Find where the given text appears and provide that cell's center as (x, y) coordinate. 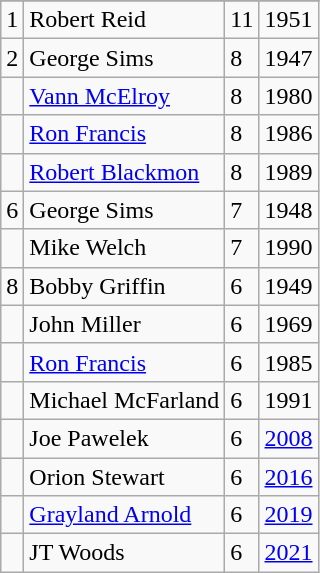
2019 (288, 515)
1949 (288, 286)
Bobby Griffin (124, 286)
11 (242, 20)
1991 (288, 400)
1 (12, 20)
2016 (288, 477)
JT Woods (124, 553)
2 (12, 58)
Robert Reid (124, 20)
Mike Welch (124, 248)
1980 (288, 96)
2008 (288, 438)
1985 (288, 362)
1989 (288, 172)
John Miller (124, 324)
1948 (288, 210)
1986 (288, 134)
1969 (288, 324)
1990 (288, 248)
Robert Blackmon (124, 172)
1951 (288, 20)
2021 (288, 553)
Orion Stewart (124, 477)
Joe Pawelek (124, 438)
Grayland Arnold (124, 515)
Michael McFarland (124, 400)
Vann McElroy (124, 96)
1947 (288, 58)
